Return [X, Y] of the center of cell containing provided text 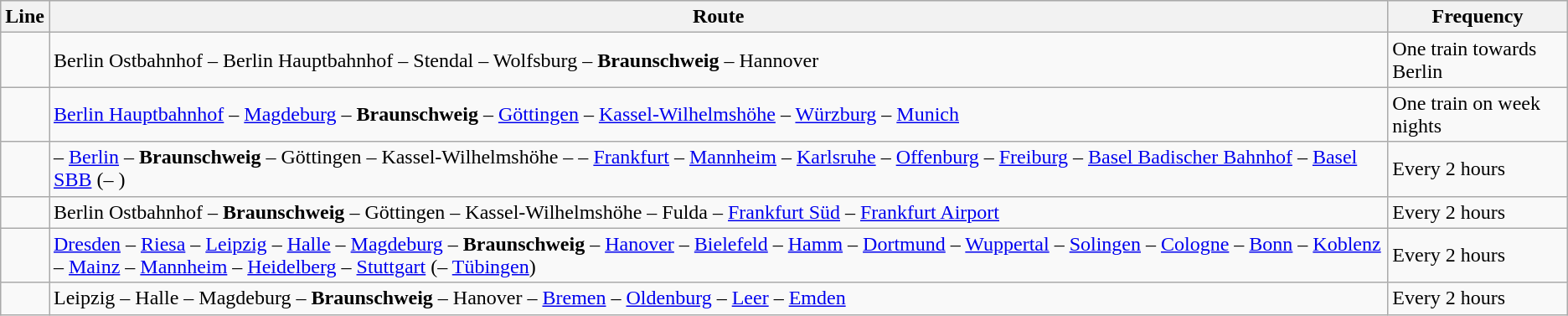
Berlin Ostbahnhof – Berlin Hauptbahnhof – Stendal – Wolfsburg – Braunschweig – Hannover [718, 60]
One train towards Berlin [1478, 60]
Berlin Ostbahnhof – Braunschweig – Göttingen – Kassel-Wilhelmshöhe – Fulda – Frankfurt Süd – Frankfurt Airport [718, 212]
Berlin Hauptbahnhof – Magdeburg – Braunschweig – Göttingen – Kassel-Wilhelmshöhe – Würzburg – Munich [718, 114]
Leipzig – Halle – Magdeburg – Braunschweig – Hanover – Bremen – Oldenburg – Leer – Emden [718, 298]
Route [718, 17]
One train on week nights [1478, 114]
Line [25, 17]
Frequency [1478, 17]
